Return the [x, y] coordinate for the center point of the cell that contains the specified text.  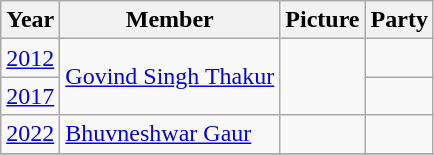
Govind Singh Thakur [170, 77]
Picture [322, 20]
2022 [30, 134]
Party [399, 20]
2012 [30, 58]
2017 [30, 96]
Year [30, 20]
Bhuvneshwar Gaur [170, 134]
Member [170, 20]
